Search for the cell housing the specified text and yield its (x, y) center coordinate. 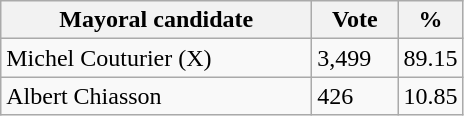
3,499 (355, 58)
Mayoral candidate (156, 20)
Michel Couturier (X) (156, 58)
% (430, 20)
89.15 (430, 58)
Albert Chiasson (156, 96)
Vote (355, 20)
10.85 (430, 96)
426 (355, 96)
